Find where the given text appears and provide that cell's center as [x, y] coordinate. 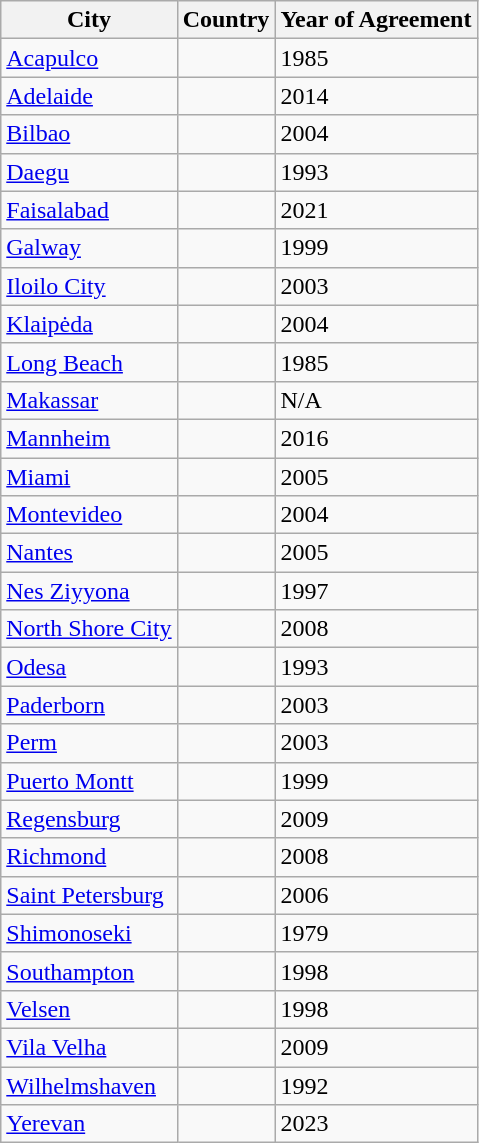
Makassar [89, 400]
Velsen [89, 1009]
2023 [376, 1124]
N/A [376, 400]
1992 [376, 1085]
Adelaide [89, 96]
Klaipėda [89, 324]
2006 [376, 895]
Country [226, 20]
Southampton [89, 971]
Miami [89, 477]
Perm [89, 743]
Mannheim [89, 438]
Paderborn [89, 705]
North Shore City [89, 629]
Montevideo [89, 515]
Vila Velha [89, 1047]
Regensburg [89, 819]
Galway [89, 248]
2021 [376, 210]
2014 [376, 96]
1979 [376, 933]
Wilhelmshaven [89, 1085]
Puerto Montt [89, 781]
Bilbao [89, 134]
Odesa [89, 667]
1997 [376, 591]
Acapulco [89, 58]
Saint Petersburg [89, 895]
Daegu [89, 172]
Shimonoseki [89, 933]
Yerevan [89, 1124]
Long Beach [89, 362]
Richmond [89, 857]
Nantes [89, 553]
2016 [376, 438]
Iloilo City [89, 286]
Year of Agreement [376, 20]
City [89, 20]
Faisalabad [89, 210]
Nes Ziyyona [89, 591]
